Locate the cell with the specified text and output its (x, y) center coordinate. 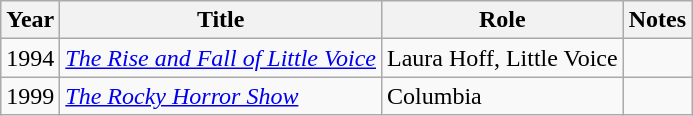
Columbia (503, 96)
1999 (30, 96)
The Rocky Horror Show (221, 96)
Role (503, 20)
The Rise and Fall of Little Voice (221, 58)
Year (30, 20)
1994 (30, 58)
Notes (657, 20)
Laura Hoff, Little Voice (503, 58)
Title (221, 20)
